Provide the [X, Y] coordinate of the cell's center where the given text is located.  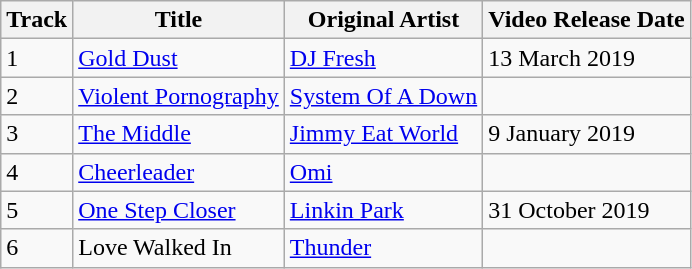
Love Walked In [179, 248]
Title [179, 20]
13 March 2019 [586, 58]
Track [37, 20]
3 [37, 134]
1 [37, 58]
31 October 2019 [586, 210]
Omi [383, 172]
System Of A Down [383, 96]
2 [37, 96]
Video Release Date [586, 20]
The Middle [179, 134]
4 [37, 172]
Linkin Park [383, 210]
One Step Closer [179, 210]
DJ Fresh [383, 58]
Gold Dust [179, 58]
6 [37, 248]
Original Artist [383, 20]
Violent Pornography [179, 96]
5 [37, 210]
Jimmy Eat World [383, 134]
Cheerleader [179, 172]
9 January 2019 [586, 134]
Thunder [383, 248]
